Find where the given text appears and provide that cell's center as (x, y) coordinate. 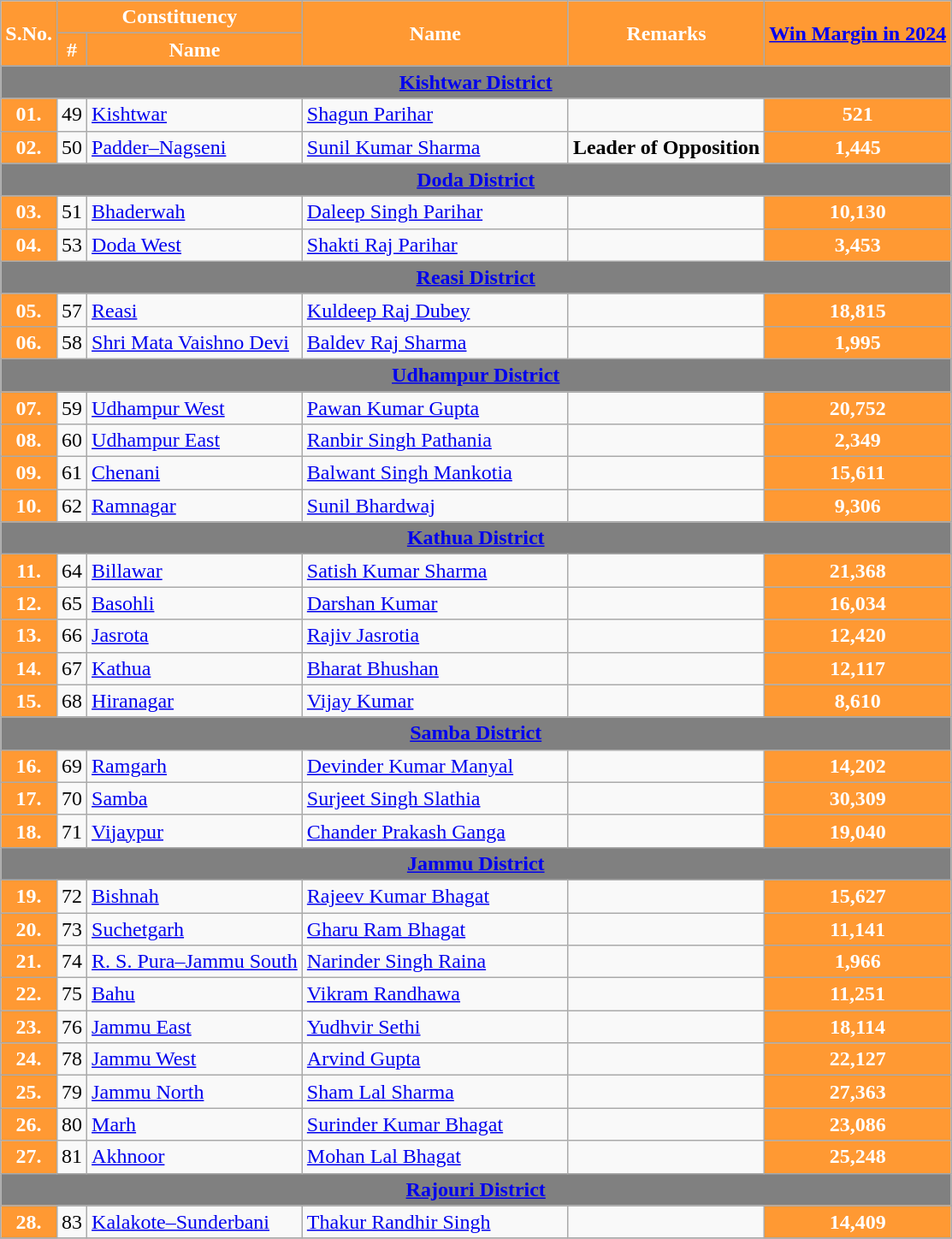
57 (72, 310)
Jasrota (195, 636)
14,409 (858, 1222)
21,368 (858, 571)
1,966 (858, 962)
70 (72, 798)
67 (72, 668)
Kuldeep Raj Dubey (435, 310)
9,306 (858, 506)
Pawan Kumar Gupta (435, 408)
25,248 (858, 1157)
1,995 (858, 342)
Billawar (195, 571)
Doda West (195, 245)
Leader of Opposition (665, 147)
Daleep Singh Parihar (435, 212)
18. (29, 831)
79 (72, 1092)
75 (72, 994)
18,114 (858, 1027)
10. (29, 506)
Bishnah (195, 896)
Bahu (195, 994)
50 (72, 147)
25. (29, 1092)
24. (29, 1059)
Constituency (180, 17)
15,627 (858, 896)
3,453 (858, 245)
Baldev Raj Sharma (435, 342)
71 (72, 831)
Bhaderwah (195, 212)
Udhampur District (476, 375)
06. (29, 342)
73 (72, 928)
61 (72, 473)
Jammu West (195, 1059)
1,445 (858, 147)
# (72, 50)
15. (29, 701)
Win Margin in 2024 (858, 33)
Gharu Ram Bhagat (435, 928)
Mohan Lal Bhagat (435, 1157)
Suchetgarh (195, 928)
19,040 (858, 831)
Jammu North (195, 1092)
Jammu East (195, 1027)
14. (29, 668)
Rajeev Kumar Bhagat (435, 896)
81 (72, 1157)
Samba (195, 798)
27,363 (858, 1092)
12,420 (858, 636)
16,034 (858, 603)
2,349 (858, 441)
27. (29, 1157)
Surjeet Singh Slathia (435, 798)
Padder–Nagseni (195, 147)
Hiranagar (195, 701)
66 (72, 636)
Udhampur East (195, 441)
Chenani (195, 473)
Kathua District (476, 538)
20,752 (858, 408)
10,130 (858, 212)
72 (72, 896)
13. (29, 636)
Vijay Kumar (435, 701)
Ramgarh (195, 766)
Darshan Kumar (435, 603)
Vijaypur (195, 831)
22. (29, 994)
S.No. (29, 33)
11. (29, 571)
08. (29, 441)
22,127 (858, 1059)
11,141 (858, 928)
Thakur Randhir Singh (435, 1222)
62 (72, 506)
Chander Prakash Ganga (435, 831)
53 (72, 245)
01. (29, 115)
14,202 (858, 766)
20. (29, 928)
Yudhvir Sethi (435, 1027)
51 (72, 212)
Ramnagar (195, 506)
Remarks (665, 33)
Balwant Singh Mankotia (435, 473)
80 (72, 1124)
23. (29, 1027)
Reasi District (476, 277)
58 (72, 342)
11,251 (858, 994)
521 (858, 115)
Vikram Randhawa (435, 994)
17. (29, 798)
Arvind Gupta (435, 1059)
04. (29, 245)
65 (72, 603)
74 (72, 962)
Kathua (195, 668)
Kalakote–Sunderbani (195, 1222)
49 (72, 115)
Narinder Singh Raina (435, 962)
18,815 (858, 310)
78 (72, 1059)
15,611 (858, 473)
19. (29, 896)
Basohli (195, 603)
Sham Lal Sharma (435, 1092)
60 (72, 441)
28. (29, 1222)
09. (29, 473)
Surinder Kumar Bhagat (435, 1124)
Udhampur West (195, 408)
83 (72, 1222)
Reasi (195, 310)
Kishtwar District (476, 82)
Marh (195, 1124)
Rajouri District (476, 1189)
05. (29, 310)
Shakti Raj Parihar (435, 245)
Sunil Kumar Sharma (435, 147)
R. S. Pura–Jammu South (195, 962)
16. (29, 766)
59 (72, 408)
Shagun Parihar (435, 115)
Devinder Kumar Manyal (435, 766)
Satish Kumar Sharma (435, 571)
12. (29, 603)
Shri Mata Vaishno Devi (195, 342)
Samba District (476, 733)
Rajiv Jasrotia (435, 636)
Sunil Bhardwaj (435, 506)
68 (72, 701)
23,086 (858, 1124)
64 (72, 571)
21. (29, 962)
8,610 (858, 701)
03. (29, 212)
Bharat Bhushan (435, 668)
12,117 (858, 668)
76 (72, 1027)
Jammu District (476, 863)
02. (29, 147)
26. (29, 1124)
69 (72, 766)
Akhnoor (195, 1157)
07. (29, 408)
Ranbir Singh Pathania (435, 441)
30,309 (858, 798)
Kishtwar (195, 115)
Doda District (476, 180)
